Return the (x, y) coordinate for the center point of the cell that contains the specified text.  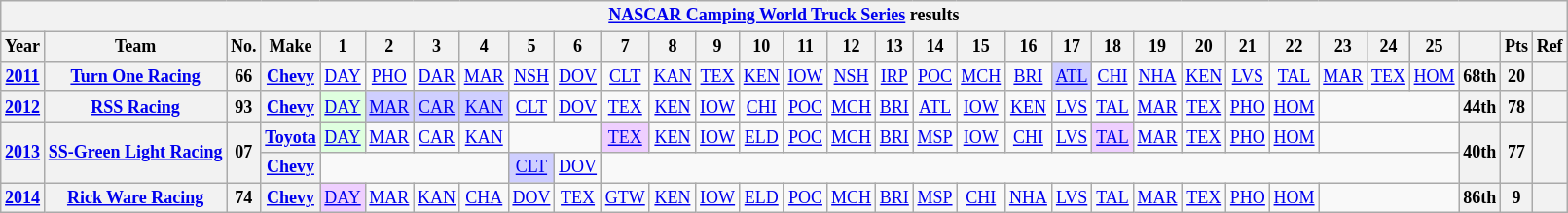
GTW (625, 198)
CHA (484, 198)
2014 (23, 198)
No. (243, 47)
19 (1157, 47)
66 (243, 76)
22 (1295, 47)
4 (484, 47)
Ref (1550, 47)
25 (1435, 47)
12 (852, 47)
3 (437, 47)
Rick Ware Racing (134, 198)
Year (23, 47)
5 (531, 47)
1 (343, 47)
RSS Racing (134, 107)
Toyota (290, 136)
Pts (1516, 47)
2 (389, 47)
44th (1479, 107)
21 (1248, 47)
7 (625, 47)
17 (1072, 47)
68th (1479, 76)
78 (1516, 107)
16 (1029, 47)
07 (243, 152)
14 (934, 47)
93 (243, 107)
15 (981, 47)
10 (761, 47)
Team (134, 47)
Make (290, 47)
2011 (23, 76)
23 (1343, 47)
77 (1516, 152)
8 (673, 47)
24 (1389, 47)
6 (578, 47)
40th (1479, 152)
IRP (893, 76)
2013 (23, 152)
Turn One Racing (134, 76)
13 (893, 47)
NASCAR Camping World Truck Series results (784, 16)
11 (806, 47)
SS-Green Light Racing (134, 152)
86th (1479, 198)
18 (1112, 47)
DAR (437, 76)
2012 (23, 107)
74 (243, 198)
